Capture the cell that displays the provided text and extract its (X, Y) central coordinate. 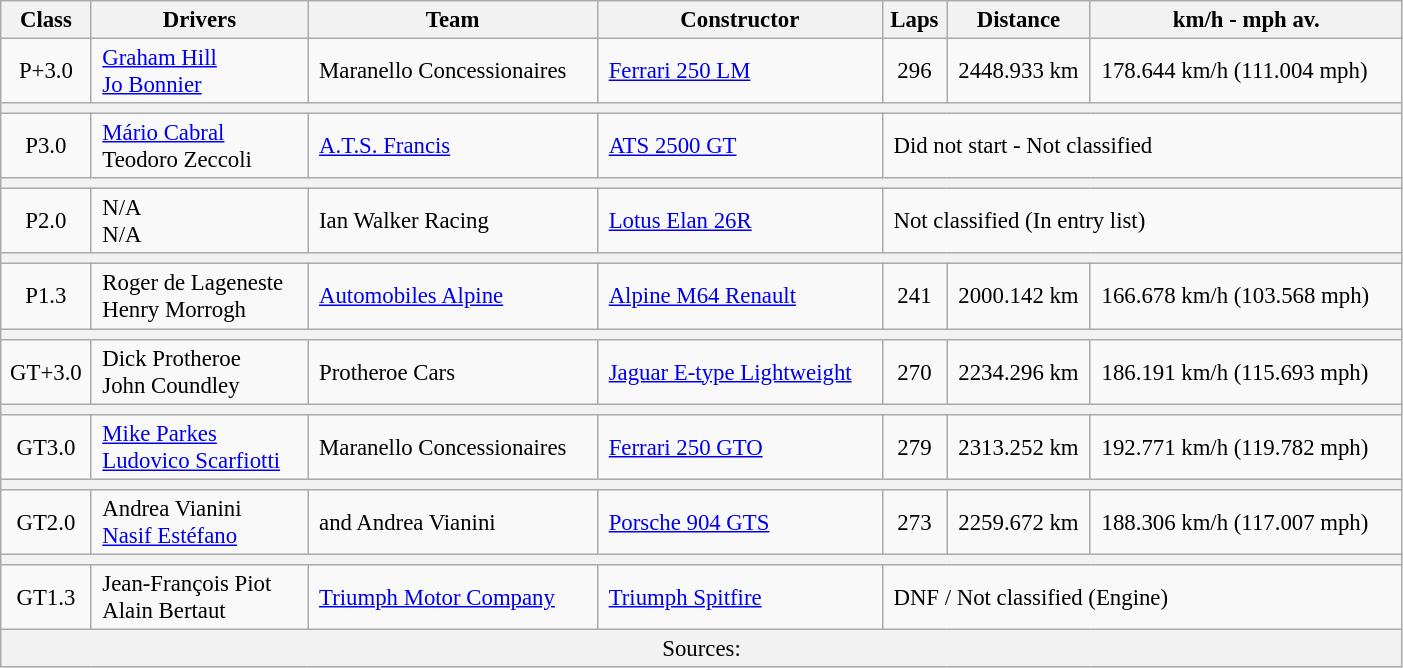
DNF / Not classified (Engine) (1142, 598)
2234.296 km (1019, 372)
Did not start - Not classified (1142, 146)
Jean-François Piot Alain Bertaut (200, 598)
Lotus Elan 26R (740, 222)
Not classified (In entry list) (1142, 222)
2000.142 km (1019, 296)
2313.252 km (1019, 446)
A.T.S. Francis (453, 146)
Mário Cabral Teodoro Zeccoli (200, 146)
188.306 km/h (117.007 mph) (1246, 522)
P+3.0 (46, 72)
178.644 km/h (111.004 mph) (1246, 72)
ATS 2500 GT (740, 146)
2259.672 km (1019, 522)
GT+3.0 (46, 372)
Triumph Spitfire (740, 598)
192.771 km/h (119.782 mph) (1246, 446)
and Andrea Vianini (453, 522)
Triumph Motor Company (453, 598)
P3.0 (46, 146)
Andrea Vianini Nasif Estéfano (200, 522)
Dick Protheroe John Coundley (200, 372)
2448.933 km (1019, 72)
Sources: (702, 648)
Mike Parkes Ludovico Scarfiotti (200, 446)
Protheroe Cars (453, 372)
GT3.0 (46, 446)
P2.0 (46, 222)
Laps (914, 20)
Ferrari 250 LM (740, 72)
GT1.3 (46, 598)
186.191 km/h (115.693 mph) (1246, 372)
P1.3 (46, 296)
Distance (1019, 20)
Class (46, 20)
Alpine M64 Renault (740, 296)
N/AN/A (200, 222)
Automobiles Alpine (453, 296)
Graham Hill Jo Bonnier (200, 72)
270 (914, 372)
km/h - mph av. (1246, 20)
Constructor (740, 20)
273 (914, 522)
Roger de Lageneste Henry Morrogh (200, 296)
241 (914, 296)
Porsche 904 GTS (740, 522)
166.678 km/h (103.568 mph) (1246, 296)
279 (914, 446)
296 (914, 72)
Jaguar E-type Lightweight (740, 372)
Ian Walker Racing (453, 222)
Drivers (200, 20)
GT2.0 (46, 522)
Team (453, 20)
Ferrari 250 GTO (740, 446)
